Capture the cell that displays the provided text and extract its [X, Y] central coordinate. 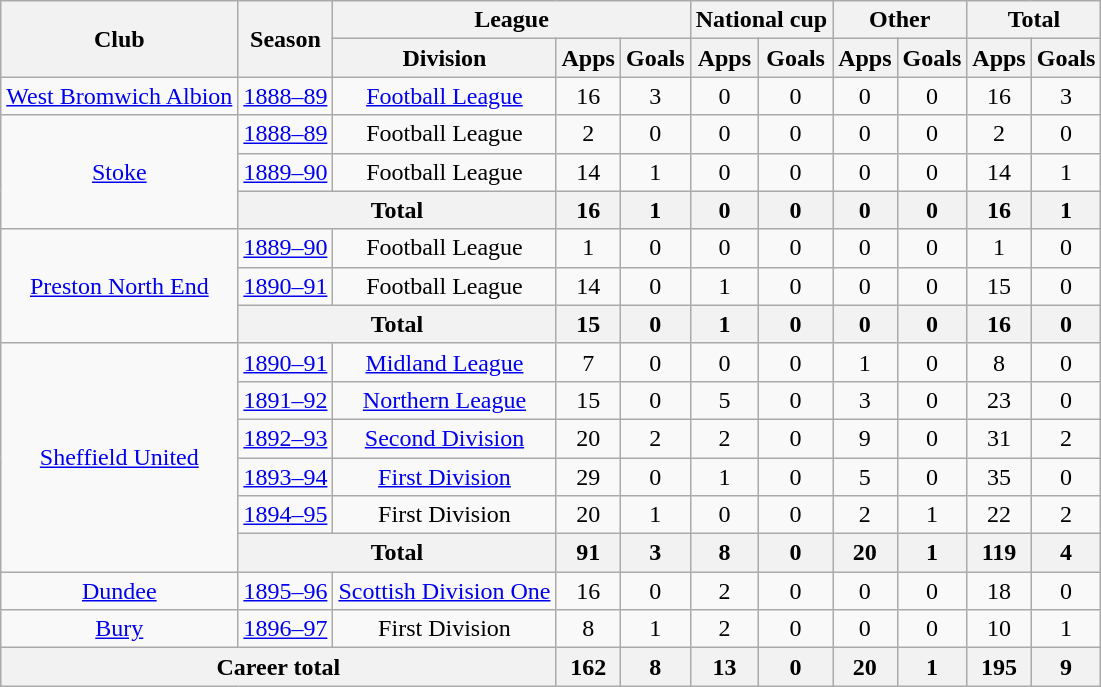
Bury [120, 629]
Preston North End [120, 286]
23 [999, 400]
22 [999, 515]
League [512, 20]
13 [724, 667]
1893–94 [286, 477]
Other [900, 20]
1892–93 [286, 438]
Northern League [444, 400]
West Bromwich Albion [120, 96]
Dundee [120, 591]
1894–95 [286, 515]
91 [588, 553]
10 [999, 629]
7 [588, 362]
1891–92 [286, 400]
31 [999, 438]
Sheffield United [120, 457]
National cup [761, 20]
29 [588, 477]
119 [999, 553]
Stoke [120, 172]
Club [120, 39]
Season [286, 39]
1896–97 [286, 629]
Midland League [444, 362]
Division [444, 58]
162 [588, 667]
Scottish Division One [444, 591]
Career total [278, 667]
18 [999, 591]
195 [999, 667]
Second Division [444, 438]
35 [999, 477]
4 [1066, 553]
1895–96 [286, 591]
